For the text-containing cell, return its midpoint in [X, Y] coordinate format. 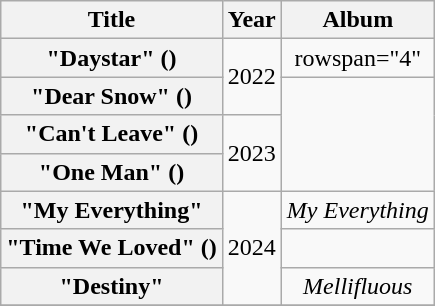
2024 [252, 248]
2022 [252, 77]
"Can't Leave" () [112, 134]
Year [252, 20]
2023 [252, 153]
"Time We Loved" () [112, 248]
"Daystar" () [112, 58]
My Everything [358, 210]
"Destiny" [112, 286]
Album [358, 20]
rowspan="4" [358, 58]
Title [112, 20]
Mellifluous [358, 286]
"My Everything" [112, 210]
"Dear Snow" () [112, 96]
"One Man" () [112, 172]
